Output the [X, Y] coordinate of the center of the cell containing the given text.  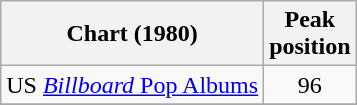
Peakposition [310, 34]
Chart (1980) [132, 34]
US Billboard Pop Albums [132, 85]
96 [310, 85]
